Extract the (x, y) coordinate from the center of the cell holding the provided text.  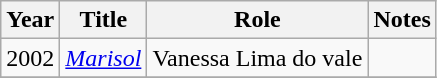
2002 (30, 58)
Vanessa Lima do vale (258, 58)
Role (258, 20)
Marisol (104, 58)
Notes (402, 20)
Title (104, 20)
Year (30, 20)
